Return the [x, y] coordinate for the center point of the cell that contains the specified text.  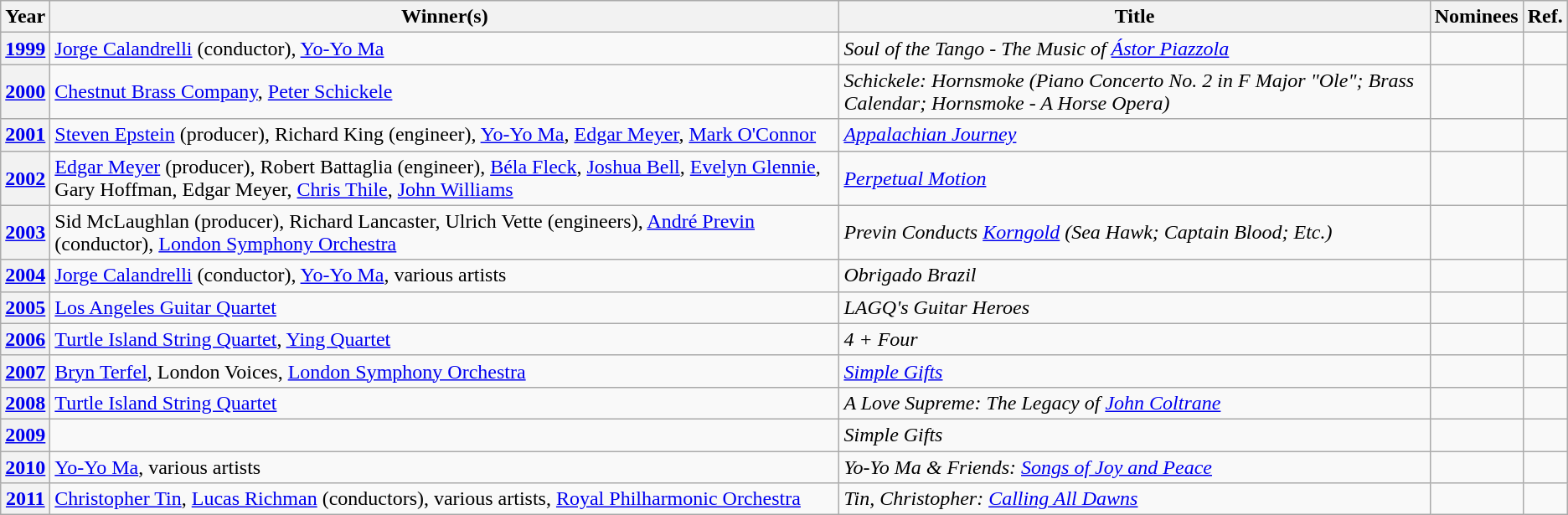
2003 [25, 233]
Year [25, 17]
Perpetual Motion [1134, 178]
2007 [25, 371]
2002 [25, 178]
2005 [25, 307]
Nominees [1476, 17]
2011 [25, 499]
1999 [25, 49]
Winner(s) [445, 17]
Obrigado Brazil [1134, 276]
Tin, Christopher: Calling All Dawns [1134, 499]
Chestnut Brass Company, Peter Schickele [445, 92]
Title [1134, 17]
Schickele: Hornsmoke (Piano Concerto No. 2 in F Major "Ole"; Brass Calendar; Hornsmoke - A Horse Opera) [1134, 92]
Yo-Yo Ma, various artists [445, 466]
2010 [25, 466]
Yo-Yo Ma & Friends: Songs of Joy and Peace [1134, 466]
Soul of the Tango - The Music of Ástor Piazzola [1134, 49]
Jorge Calandrelli (conductor), Yo-Yo Ma, various artists [445, 276]
4 + Four [1134, 339]
Turtle Island String Quartet, Ying Quartet [445, 339]
2009 [25, 435]
Edgar Meyer (producer), Robert Battaglia (engineer), Béla Fleck, Joshua Bell, Evelyn Glennie, Gary Hoffman, Edgar Meyer, Chris Thile, John Williams [445, 178]
2000 [25, 92]
Christopher Tin, Lucas Richman (conductors), various artists, Royal Philharmonic Orchestra [445, 499]
2008 [25, 403]
Los Angeles Guitar Quartet [445, 307]
A Love Supreme: The Legacy of John Coltrane [1134, 403]
2001 [25, 135]
Turtle Island String Quartet [445, 403]
Appalachian Journey [1134, 135]
Ref. [1545, 17]
2006 [25, 339]
LAGQ's Guitar Heroes [1134, 307]
Previn Conducts Korngold (Sea Hawk; Captain Blood; Etc.) [1134, 233]
Steven Epstein (producer), Richard King (engineer), Yo-Yo Ma, Edgar Meyer, Mark O'Connor [445, 135]
2004 [25, 276]
Jorge Calandrelli (conductor), Yo-Yo Ma [445, 49]
Bryn Terfel, London Voices, London Symphony Orchestra [445, 371]
Sid McLaughlan (producer), Richard Lancaster, Ulrich Vette (engineers), André Previn (conductor), London Symphony Orchestra [445, 233]
